Detect which cell encompasses the target text, then output its (x, y) center coordinate. 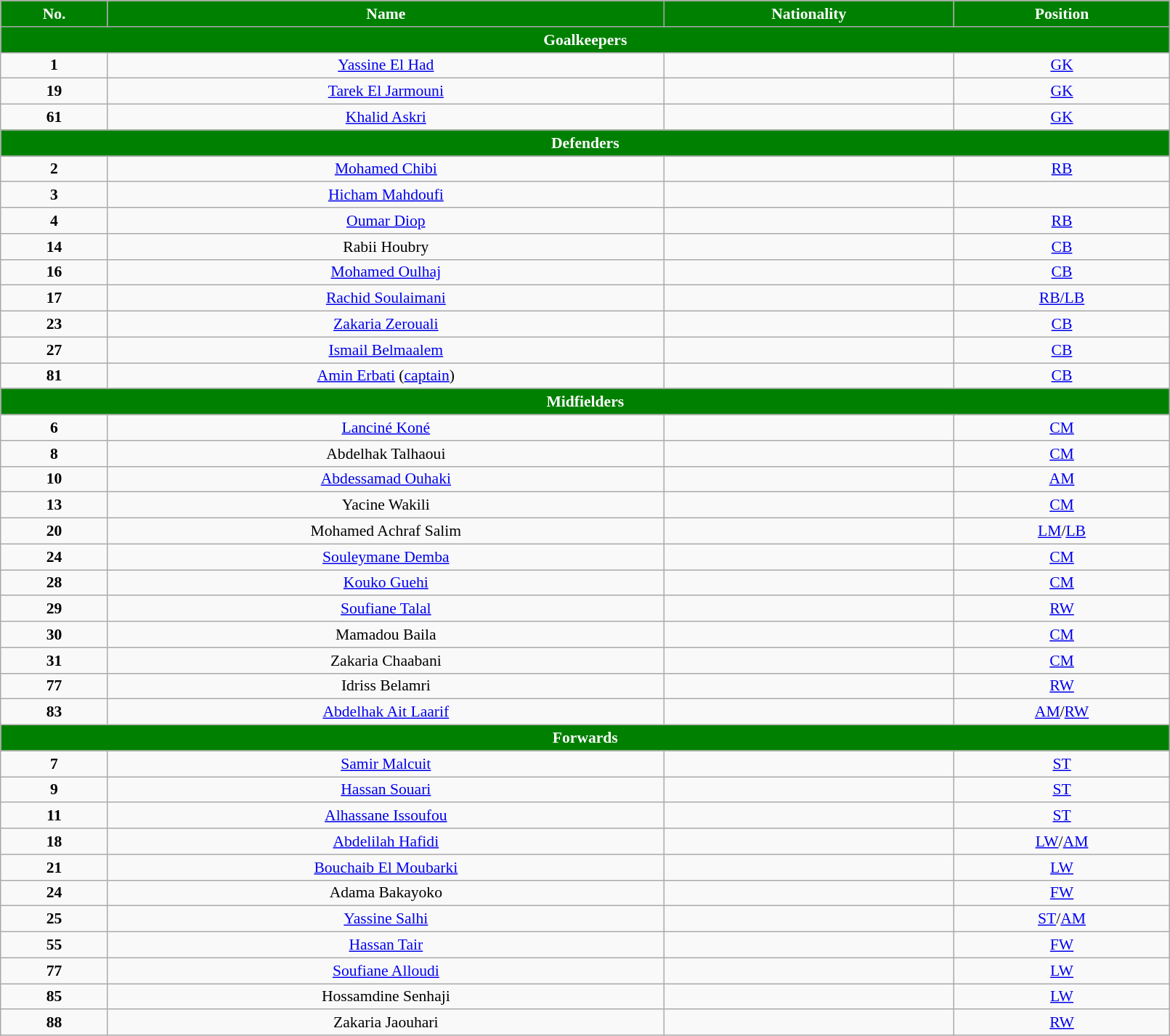
19 (54, 91)
10 (54, 479)
ST/AM (1062, 919)
Mamadou Baila (386, 635)
25 (54, 919)
Soufiane Alloudi (386, 971)
11 (54, 816)
Zakaria Chaabani (386, 661)
Name (386, 14)
Hicham Mahdoufi (386, 195)
Alhassane Issoufou (386, 816)
Abdessamad Ouhaki (386, 479)
Tarek El Jarmouni (386, 91)
Mohamed Chibi (386, 169)
1 (54, 65)
20 (54, 531)
9 (54, 790)
7 (54, 764)
Zakaria Jaouhari (386, 1023)
Forwards (585, 738)
30 (54, 635)
Adama Bakayoko (386, 893)
Amin Erbati (captain) (386, 376)
Kouko Guehi (386, 583)
61 (54, 118)
21 (54, 868)
6 (54, 428)
Midfielders (585, 402)
81 (54, 376)
3 (54, 195)
No. (54, 14)
23 (54, 325)
88 (54, 1023)
Hassan Souari (386, 790)
85 (54, 997)
Nationality (809, 14)
18 (54, 841)
Yassine El Had (386, 65)
14 (54, 247)
83 (54, 712)
Abdelhak Ait Laarif (386, 712)
17 (54, 298)
Samir Malcuit (386, 764)
Ismail Belmaalem (386, 350)
Abdelilah Hafidi (386, 841)
16 (54, 272)
Soufiane Talal (386, 609)
LW/AM (1062, 841)
31 (54, 661)
13 (54, 505)
Lanciné Koné (386, 428)
Khalid Askri (386, 118)
55 (54, 945)
Hossamdine Senhaji (386, 997)
Position (1062, 14)
Idriss Belamri (386, 686)
Rachid Soulaimani (386, 298)
27 (54, 350)
28 (54, 583)
Souleymane Demba (386, 557)
29 (54, 609)
AM/RW (1062, 712)
Mohamed Oulhaj (386, 272)
RB/LB (1062, 298)
Abdelhak Talhaoui (386, 454)
2 (54, 169)
Yassine Salhi (386, 919)
4 (54, 221)
Bouchaib El Moubarki (386, 868)
Defenders (585, 143)
Rabii Houbry (386, 247)
8 (54, 454)
AM (1062, 479)
Zakaria Zerouali (386, 325)
Yacine Wakili (386, 505)
Hassan Tair (386, 945)
Oumar Diop (386, 221)
Mohamed Achraf Salim (386, 531)
LM/LB (1062, 531)
Goalkeepers (585, 40)
